Provide the [x, y] coordinate of the cell's center where the given text is located.  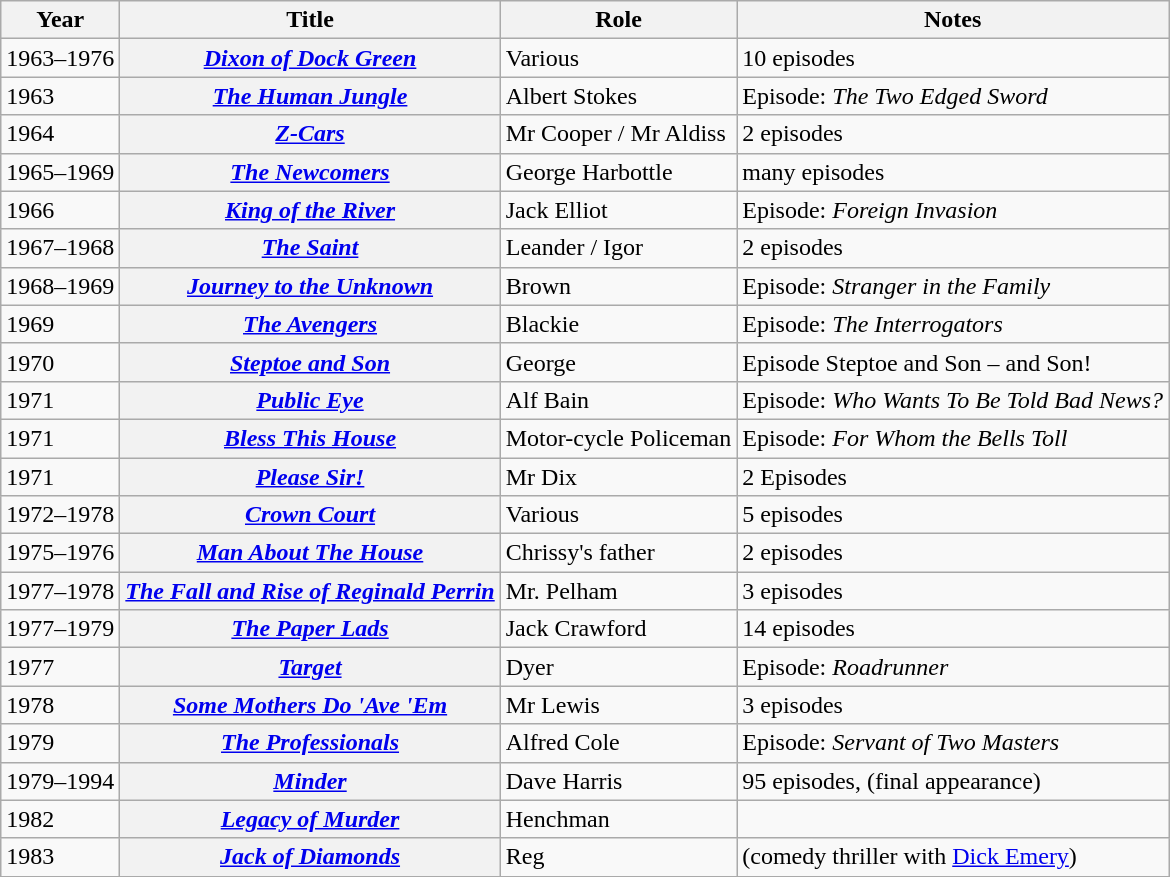
Mr Dix [618, 477]
2 Episodes [953, 477]
1970 [60, 362]
Alf Bain [618, 400]
Reg [618, 857]
1968–1969 [60, 286]
Episode: Servant of Two Masters [953, 743]
5 episodes [953, 515]
Episode: For Whom the Bells Toll [953, 438]
1979 [60, 743]
1964 [60, 134]
Jack Elliot [618, 210]
Leander / Igor [618, 248]
14 episodes [953, 629]
Man About The House [310, 553]
George [618, 362]
1975–1976 [60, 553]
Albert Stokes [618, 96]
1977–1979 [60, 629]
Crown Court [310, 515]
1977–1978 [60, 591]
Some Mothers Do 'Ave 'Em [310, 705]
Jack Crawford [618, 629]
Jack of Diamonds [310, 857]
many episodes [953, 172]
1963–1976 [60, 58]
Henchman [618, 819]
1982 [60, 819]
Year [60, 20]
Z-Cars [310, 134]
Episode Steptoe and Son – and Son! [953, 362]
1969 [60, 324]
1977 [60, 667]
Title [310, 20]
1972–1978 [60, 515]
Dave Harris [618, 781]
1963 [60, 96]
Target [310, 667]
Minder [310, 781]
10 episodes [953, 58]
The Avengers [310, 324]
1966 [60, 210]
Bless This House [310, 438]
Episode: Stranger in the Family [953, 286]
1965–1969 [60, 172]
Journey to the Unknown [310, 286]
Mr. Pelham [618, 591]
(comedy thriller with Dick Emery) [953, 857]
Dixon of Dock Green [310, 58]
Mr Cooper / Mr Aldiss [618, 134]
Episode: Roadrunner [953, 667]
Mr Lewis [618, 705]
Episode: The Interrogators [953, 324]
1967–1968 [60, 248]
The Human Jungle [310, 96]
Dyer [618, 667]
Steptoe and Son [310, 362]
1978 [60, 705]
Brown [618, 286]
Episode: Foreign Invasion [953, 210]
Role [618, 20]
Chrissy's father [618, 553]
The Saint [310, 248]
Episode: Who Wants To Be Told Bad News? [953, 400]
Blackie [618, 324]
Public Eye [310, 400]
The Newcomers [310, 172]
The Professionals [310, 743]
George Harbottle [618, 172]
The Paper Lads [310, 629]
Legacy of Murder [310, 819]
95 episodes, (final appearance) [953, 781]
Please Sir! [310, 477]
The Fall and Rise of Reginald Perrin [310, 591]
1983 [60, 857]
King of the River [310, 210]
Episode: The Two Edged Sword [953, 96]
Notes [953, 20]
1979–1994 [60, 781]
Motor-cycle Policeman [618, 438]
Alfred Cole [618, 743]
